Extract the (x, y) coordinate from the center of the cell holding the provided text.  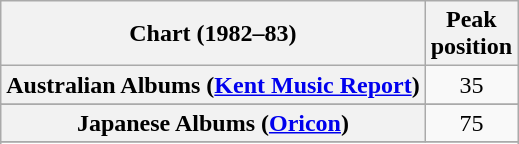
35 (471, 85)
Australian Albums (Kent Music Report) (213, 85)
Peakposition (471, 34)
75 (471, 123)
Chart (1982–83) (213, 34)
Japanese Albums (Oricon) (213, 123)
